Find where the given text appears and provide that cell's center as (x, y) coordinate. 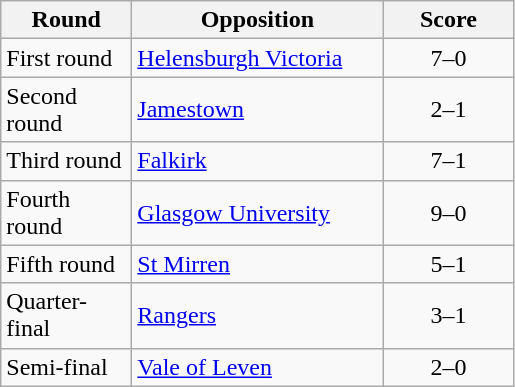
Score (448, 20)
Fifth round (66, 264)
9–0 (448, 212)
Glasgow University (258, 212)
Jamestown (258, 110)
7–0 (448, 58)
Round (66, 20)
Vale of Leven (258, 367)
Second round (66, 110)
Semi-final (66, 367)
St Mirren (258, 264)
3–1 (448, 316)
Third round (66, 161)
7–1 (448, 161)
Rangers (258, 316)
Fourth round (66, 212)
Helensburgh Victoria (258, 58)
5–1 (448, 264)
First round (66, 58)
2–1 (448, 110)
Falkirk (258, 161)
Opposition (258, 20)
Quarter-final (66, 316)
2–0 (448, 367)
